Determine the (x, y) coordinate at the center of the cell enclosing the given text.  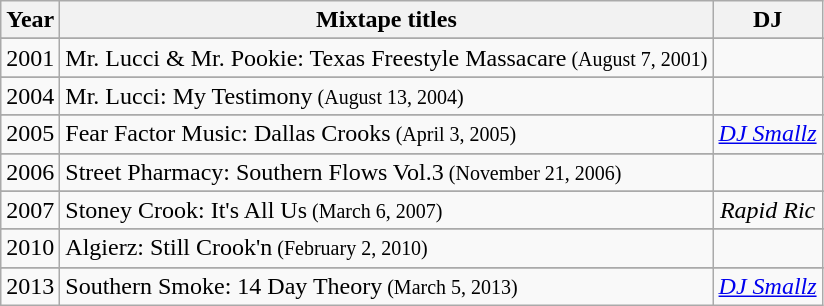
DJ (768, 20)
2004 (30, 96)
Mixtape titles (386, 20)
Year (30, 20)
Fear Factor Music: Dallas Crooks (April 3, 2005) (386, 134)
2010 (30, 248)
Street Pharmacy: Southern Flows Vol.3 (November 21, 2006) (386, 172)
2001 (30, 58)
2006 (30, 172)
2013 (30, 286)
Southern Smoke: 14 Day Theory (March 5, 2013) (386, 286)
Mr. Lucci: My Testimony (August 13, 2004) (386, 96)
Mr. Lucci & Mr. Pookie: Texas Freestyle Massacare (August 7, 2001) (386, 58)
Rapid Ric (768, 210)
Algierz: Still Crook'n (February 2, 2010) (386, 248)
2005 (30, 134)
2007 (30, 210)
Stoney Crook: It's All Us (March 6, 2007) (386, 210)
